Find where the given text appears and provide that cell's center as [X, Y] coordinate. 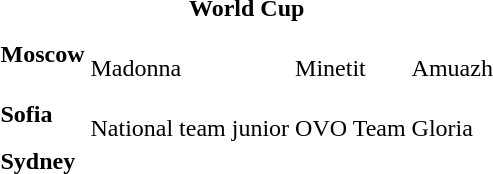
OVO Team [351, 114]
Madonna [190, 54]
National team junior [190, 114]
Minetit [351, 54]
